Identify which cell holds the provided text, then report its (X, Y) central coordinate. 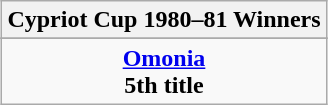
Cypriot Cup 1980–81 Winners (164, 20)
Omonia5th title (164, 72)
